Identify which cell holds the provided text, then report its [x, y] central coordinate. 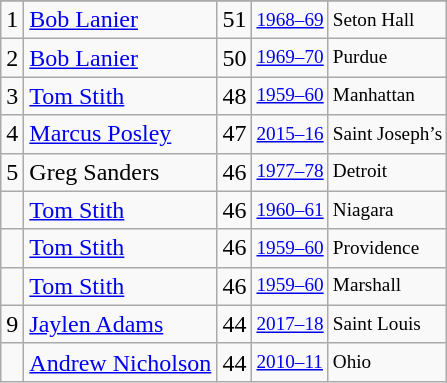
50 [234, 58]
Detroit [387, 172]
2 [12, 58]
Purdue [387, 58]
1 [12, 20]
3 [12, 96]
2017–18 [290, 324]
5 [12, 172]
1977–78 [290, 172]
48 [234, 96]
2010–11 [290, 362]
Marcus Posley [120, 134]
Ohio [387, 362]
Saint Joseph’s [387, 134]
Saint Louis [387, 324]
4 [12, 134]
Jaylen Adams [120, 324]
Manhattan [387, 96]
Marshall [387, 286]
1969–70 [290, 58]
Niagara [387, 210]
Providence [387, 248]
Andrew Nicholson [120, 362]
Seton Hall [387, 20]
47 [234, 134]
1968–69 [290, 20]
9 [12, 324]
51 [234, 20]
Greg Sanders [120, 172]
2015–16 [290, 134]
1960–61 [290, 210]
